Output the (x, y) coordinate of the center of the cell containing the given text.  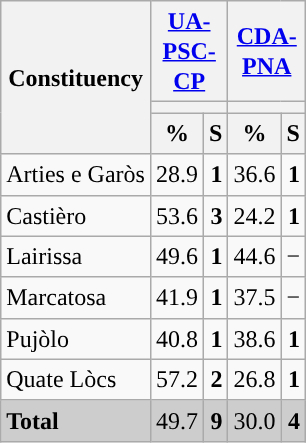
UA-PSC-CP (188, 52)
3 (216, 216)
40.8 (176, 338)
49.6 (176, 256)
Total (76, 420)
9 (216, 420)
2 (216, 380)
Castièro (76, 216)
Constituency (76, 78)
28.9 (176, 174)
Marcatosa (76, 298)
49.7 (176, 420)
38.6 (254, 338)
Pujòlo (76, 338)
36.6 (254, 174)
30.0 (254, 420)
Lairissa (76, 256)
Quate Lòcs (76, 380)
CDA-PNA (267, 52)
Arties e Garòs (76, 174)
57.2 (176, 380)
24.2 (254, 216)
41.9 (176, 298)
44.6 (254, 256)
4 (294, 420)
26.8 (254, 380)
53.6 (176, 216)
37.5 (254, 298)
